Search for the cell housing the specified text and yield its [x, y] center coordinate. 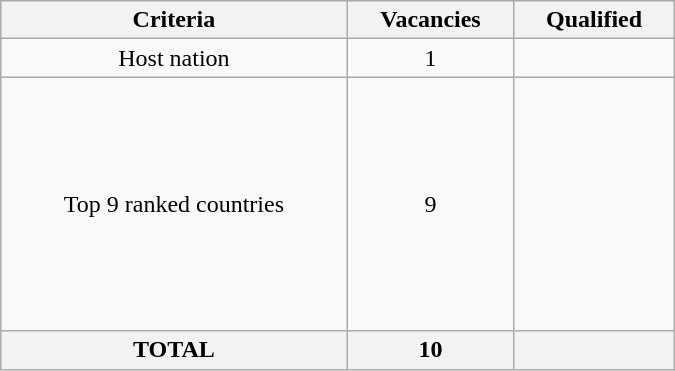
TOTAL [174, 350]
9 [430, 204]
Criteria [174, 20]
1 [430, 58]
Qualified [594, 20]
10 [430, 350]
Vacancies [430, 20]
Top 9 ranked countries [174, 204]
Host nation [174, 58]
